From the cell containing the given text, extract its center point as (X, Y) coordinate. 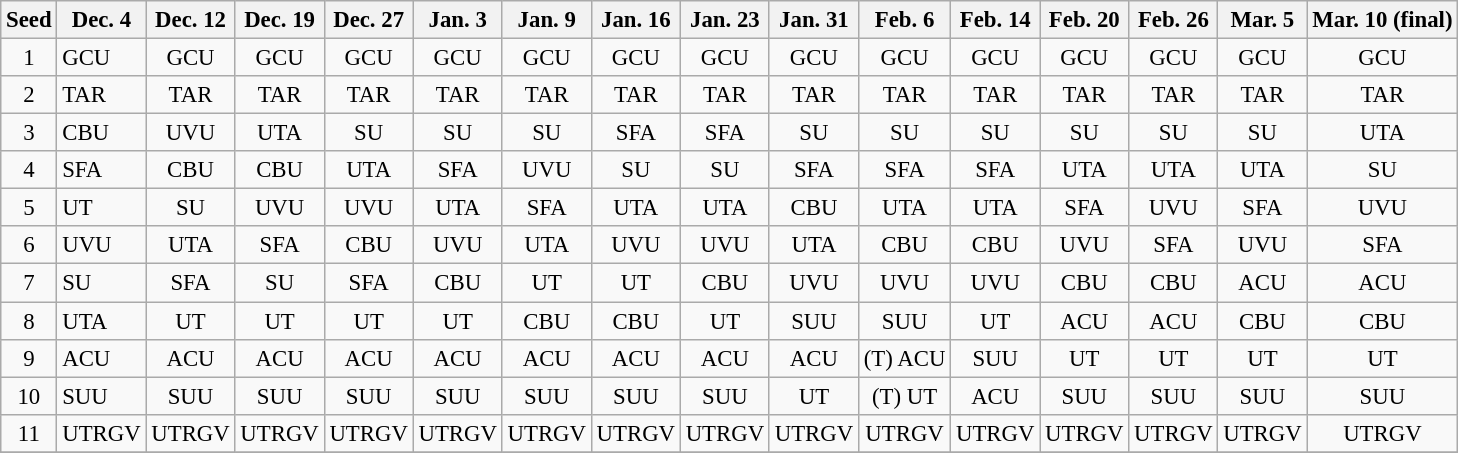
(T) UT (904, 396)
Jan. 3 (458, 20)
Jan. 16 (636, 20)
Mar. 10 (final) (1382, 20)
Dec. 4 (102, 20)
(T) ACU (904, 358)
Feb. 26 (1174, 20)
Feb. 20 (1084, 20)
Jan. 31 (814, 20)
Seed (29, 20)
10 (29, 396)
Dec. 27 (368, 20)
11 (29, 433)
5 (29, 208)
4 (29, 170)
1 (29, 58)
3 (29, 133)
Mar. 5 (1262, 20)
Feb. 6 (904, 20)
9 (29, 358)
Jan. 9 (546, 20)
Dec. 12 (190, 20)
8 (29, 321)
7 (29, 283)
2 (29, 95)
Feb. 14 (996, 20)
6 (29, 245)
Jan. 23 (724, 20)
Dec. 19 (280, 20)
